Find where the given text appears and provide that cell's center as (x, y) coordinate. 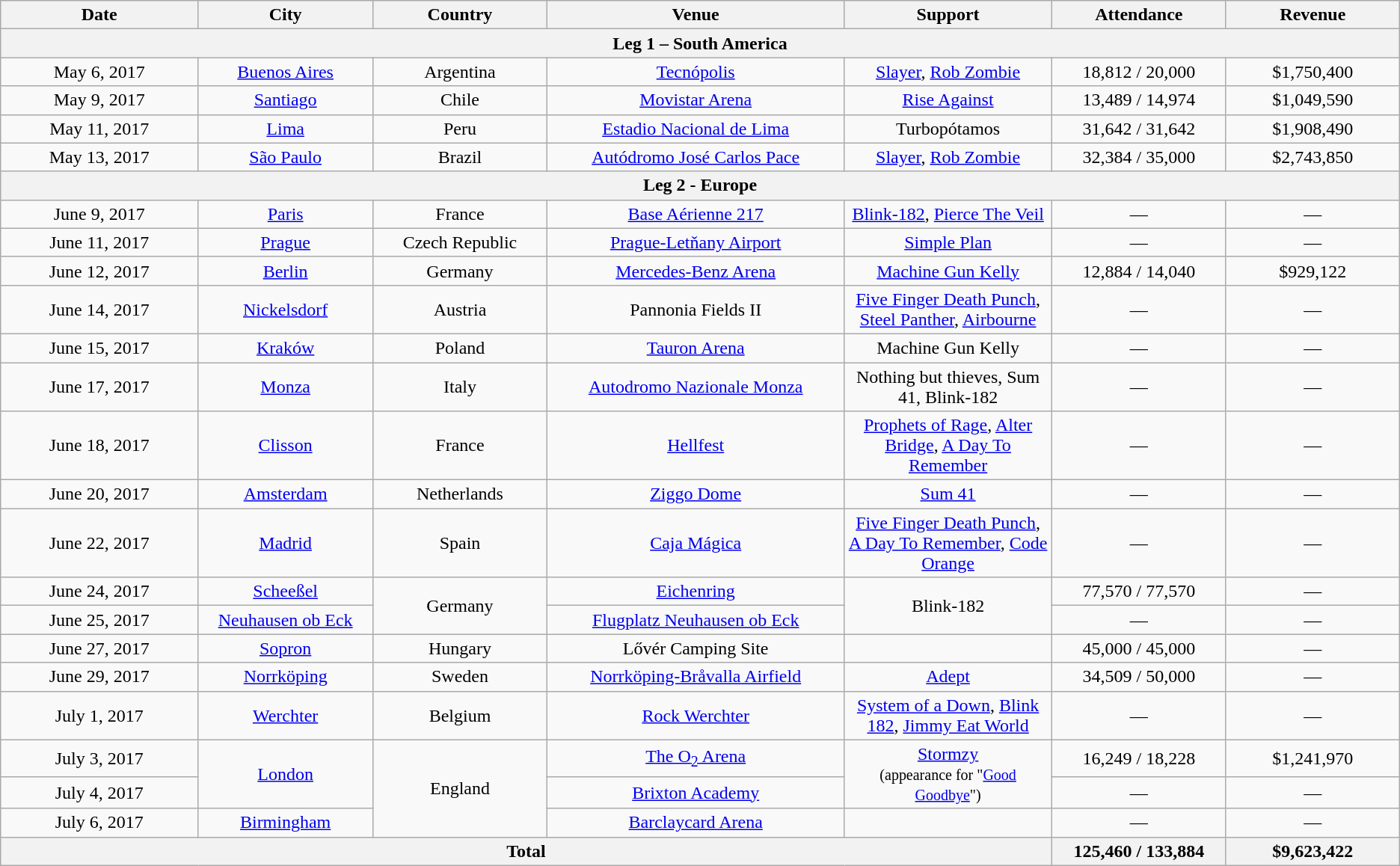
Date (99, 15)
June 24, 2017 (99, 592)
June 14, 2017 (99, 310)
Adept (948, 677)
Prague-Letňany Airport (696, 242)
Sopron (286, 648)
Total (526, 851)
England (459, 788)
Italy (459, 386)
Revenue (1312, 15)
45,000 / 45,000 (1138, 648)
Kraków (286, 348)
Ziggo Dome (696, 494)
Brixton Academy (696, 793)
June 18, 2017 (99, 446)
Poland (459, 348)
The O2 Arena (696, 758)
Stormzy(appearance for "Good Goodbye") (948, 774)
$1,049,590 (1312, 100)
Five Finger Death Punch, A Day To Remember, Code Orange (948, 543)
Paris (286, 214)
Nickelsdorf (286, 310)
June 17, 2017 (99, 386)
June 11, 2017 (99, 242)
Brazil (459, 157)
Country (459, 15)
34,509 / 50,000 (1138, 677)
Madrid (286, 543)
June 29, 2017 (99, 677)
Estadio Nacional de Lima (696, 129)
16,249 / 18,228 (1138, 758)
Blink-182 (948, 606)
June 20, 2017 (99, 494)
Prophets of Rage, Alter Bridge, A Day To Remember (948, 446)
Eichenring (696, 592)
Rock Werchter (696, 715)
Neuhausen ob Eck (286, 620)
Mercedes-Benz Arena (696, 271)
Pannonia Fields II (696, 310)
Clisson (286, 446)
Peru (459, 129)
Tecnópolis (696, 72)
Hellfest (696, 446)
Support (948, 15)
Birmingham (286, 823)
June 12, 2017 (99, 271)
Lővér Camping Site (696, 648)
13,489 / 14,974 (1138, 100)
Leg 2 - Europe (700, 185)
Santiago (286, 100)
$929,122 (1312, 271)
Netherlands (459, 494)
Autódromo José Carlos Pace (696, 157)
Movistar Arena (696, 100)
City (286, 15)
Blink-182, Pierce The Veil (948, 214)
Argentina (459, 72)
Attendance (1138, 15)
May 9, 2017 (99, 100)
June 25, 2017 (99, 620)
Five Finger Death Punch, Steel Panther, Airbourne (948, 310)
125,460 / 133,884 (1138, 851)
Flugplatz Neuhausen ob Eck (696, 620)
July 4, 2017 (99, 793)
12,884 / 14,040 (1138, 271)
Norrköping-Bråvalla Airfield (696, 677)
Turbopótamos (948, 129)
Chile (459, 100)
$1,241,970 (1312, 758)
Autodromo Nazionale Monza (696, 386)
Hungary (459, 648)
Berlin (286, 271)
São Paulo (286, 157)
Nothing but thieves, Sum 41, Blink-182 (948, 386)
Belgium (459, 715)
Austria (459, 310)
Spain (459, 543)
Venue (696, 15)
Lima (286, 129)
July 6, 2017 (99, 823)
June 27, 2017 (99, 648)
31,642 / 31,642 (1138, 129)
$2,743,850 (1312, 157)
System of a Down, Blink 182, Jimmy Eat World (948, 715)
Buenos Aires (286, 72)
June 9, 2017 (99, 214)
June 22, 2017 (99, 543)
Monza (286, 386)
$9,623,422 (1312, 851)
18,812 / 20,000 (1138, 72)
Barclaycard Arena (696, 823)
Simple Plan (948, 242)
$1,750,400 (1312, 72)
London (286, 774)
Scheeßel (286, 592)
June 15, 2017 (99, 348)
July 1, 2017 (99, 715)
July 3, 2017 (99, 758)
May 11, 2017 (99, 129)
32,384 / 35,000 (1138, 157)
Caja Mágica (696, 543)
May 6, 2017 (99, 72)
Rise Against (948, 100)
Sweden (459, 677)
$1,908,490 (1312, 129)
Sum 41 (948, 494)
Werchter (286, 715)
Base Aérienne 217 (696, 214)
77,570 / 77,570 (1138, 592)
Amsterdam (286, 494)
Prague (286, 242)
Czech Republic (459, 242)
Tauron Arena (696, 348)
May 13, 2017 (99, 157)
Norrköping (286, 677)
Leg 1 – South America (700, 43)
